Pinpoint the cell where the given text exists, returning its (X, Y) midpoint coordinate. 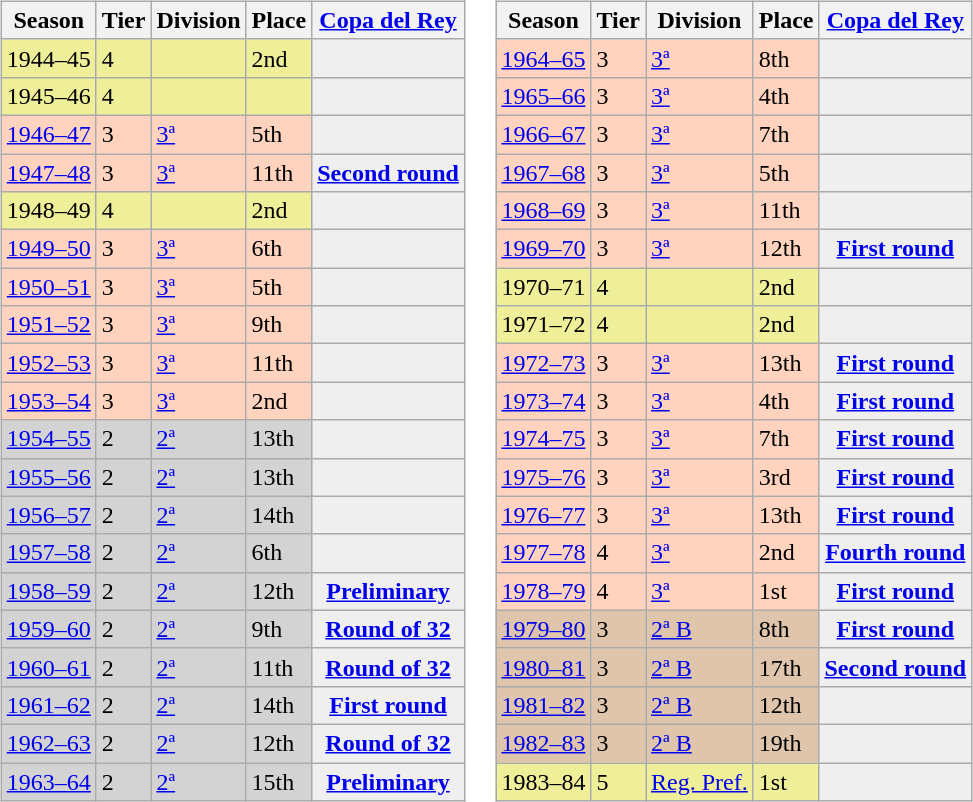
1981–82 (544, 705)
1968–69 (544, 211)
1950–51 (48, 287)
1975–76 (544, 477)
1976–77 (544, 515)
1973–74 (544, 401)
17th (786, 667)
1956–57 (48, 515)
1952–53 (48, 363)
1953–54 (48, 401)
1983–84 (544, 781)
1969–70 (544, 249)
1959–60 (48, 629)
1967–68 (544, 173)
1963–64 (48, 781)
1977–78 (544, 553)
1946–47 (48, 134)
1965–66 (544, 96)
1979–80 (544, 629)
1944–45 (48, 58)
1964–65 (544, 58)
1978–79 (544, 591)
Reg. Pref. (700, 781)
Fourth round (896, 553)
3rd (786, 477)
1958–59 (48, 591)
1954–55 (48, 439)
1966–67 (544, 134)
1949–50 (48, 249)
1947–48 (48, 173)
1982–83 (544, 743)
1961–62 (48, 705)
1960–61 (48, 667)
1957–58 (48, 553)
1955–56 (48, 477)
5 (618, 781)
1948–49 (48, 211)
1951–52 (48, 325)
1962–63 (48, 743)
1974–75 (544, 439)
19th (786, 743)
15th (279, 781)
1945–46 (48, 96)
1971–72 (544, 325)
1970–71 (544, 287)
1972–73 (544, 363)
1980–81 (544, 667)
